Find where the given text appears and provide that cell's center as (x, y) coordinate. 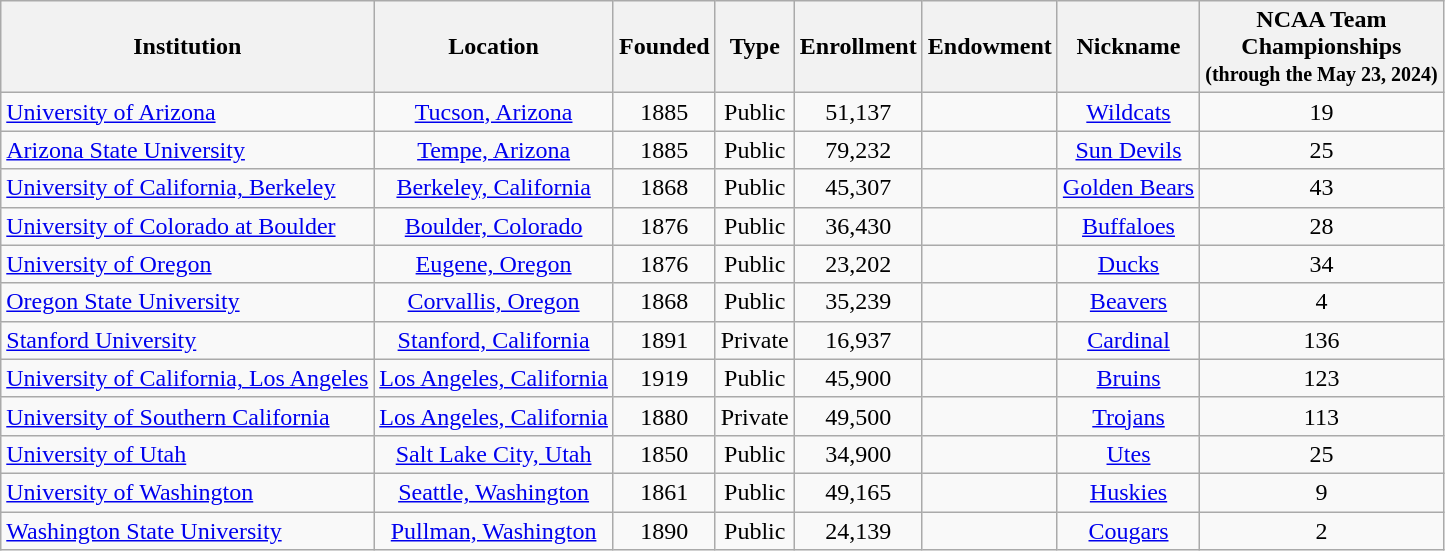
University of California, Berkeley (188, 188)
University of Utah (188, 454)
Washington State University (188, 531)
Cardinal (1128, 340)
4 (1322, 302)
1850 (664, 454)
34 (1322, 264)
1919 (664, 378)
24,139 (858, 531)
35,239 (858, 302)
Stanford, California (494, 340)
1890 (664, 531)
Location (494, 47)
Pullman, Washington (494, 531)
1880 (664, 416)
Founded (664, 47)
28 (1322, 226)
113 (1322, 416)
Bruins (1128, 378)
1891 (664, 340)
Boulder, Colorado (494, 226)
49,165 (858, 492)
Eugene, Oregon (494, 264)
Arizona State University (188, 150)
Berkeley, California (494, 188)
University of California, Los Angeles (188, 378)
Cougars (1128, 531)
University of Oregon (188, 264)
19 (1322, 112)
34,900 (858, 454)
Corvallis, Oregon (494, 302)
16,937 (858, 340)
51,137 (858, 112)
Golden Bears (1128, 188)
Tempe, Arizona (494, 150)
79,232 (858, 150)
Seattle, Washington (494, 492)
Type (754, 47)
49,500 (858, 416)
Salt Lake City, Utah (494, 454)
45,900 (858, 378)
Trojans (1128, 416)
2 (1322, 531)
Huskies (1128, 492)
Oregon State University (188, 302)
1861 (664, 492)
123 (1322, 378)
Tucson, Arizona (494, 112)
Wildcats (1128, 112)
9 (1322, 492)
Nickname (1128, 47)
University of Southern California (188, 416)
43 (1322, 188)
University of Arizona (188, 112)
University of Colorado at Boulder (188, 226)
NCAA TeamChampionships(through the May 23, 2024) (1322, 47)
Enrollment (858, 47)
Stanford University (188, 340)
36,430 (858, 226)
45,307 (858, 188)
Sun Devils (1128, 150)
Beavers (1128, 302)
University of Washington (188, 492)
Ducks (1128, 264)
136 (1322, 340)
Utes (1128, 454)
Endowment (990, 47)
Buffaloes (1128, 226)
Institution (188, 47)
23,202 (858, 264)
